From the cell containing the given text, extract its center point as (X, Y) coordinate. 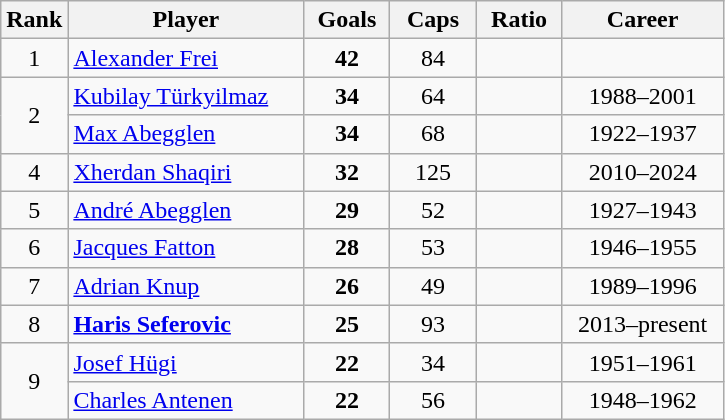
Goals (347, 20)
Haris Seferovic (186, 324)
56 (433, 400)
Career (642, 20)
29 (347, 210)
42 (347, 58)
64 (433, 96)
Jacques Fatton (186, 248)
André Abegglen (186, 210)
68 (433, 134)
6 (34, 248)
Player (186, 20)
Charles Antenen (186, 400)
8 (34, 324)
52 (433, 210)
Max Abegglen (186, 134)
93 (433, 324)
Josef Hügi (186, 362)
7 (34, 286)
25 (347, 324)
2 (34, 115)
28 (347, 248)
5 (34, 210)
2010–2024 (642, 172)
9 (34, 381)
1988–2001 (642, 96)
4 (34, 172)
49 (433, 286)
26 (347, 286)
1948–1962 (642, 400)
1927–1943 (642, 210)
Xherdan Shaqiri (186, 172)
84 (433, 58)
1951–1961 (642, 362)
Kubilay Türkyilmaz (186, 96)
Adrian Knup (186, 286)
2013–present (642, 324)
Ratio (519, 20)
Rank (34, 20)
Alexander Frei (186, 58)
1 (34, 58)
Caps (433, 20)
53 (433, 248)
32 (347, 172)
1922–1937 (642, 134)
1946–1955 (642, 248)
125 (433, 172)
1989–1996 (642, 286)
